Search for the cell housing the specified text and yield its (x, y) center coordinate. 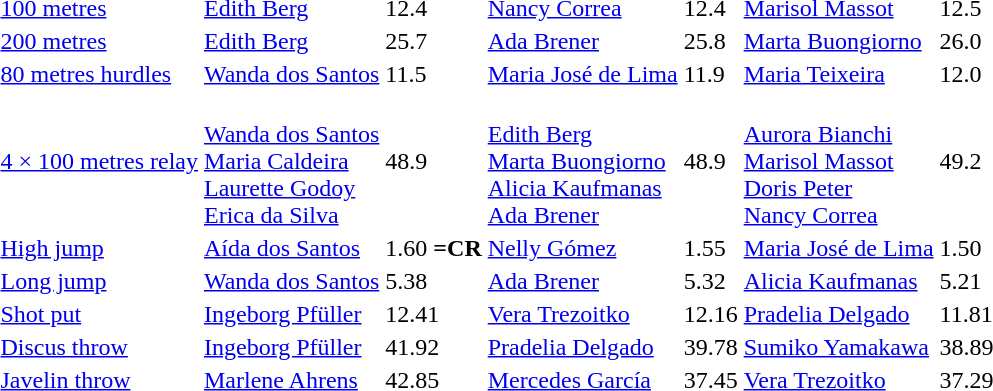
Nelly Gómez (582, 248)
Marta Buongiorno (838, 41)
Maria Teixeira (838, 74)
Sumiko Yamakawa (838, 347)
Aída dos Santos (291, 248)
Aurora BianchiMarisol MassotDoris PeterNancy Correa (838, 161)
39.78 (710, 347)
1.55 (710, 248)
12.41 (434, 314)
25.7 (434, 41)
Edith Berg (291, 41)
12.16 (710, 314)
41.92 (434, 347)
Edith BergMarta BuongiornoAlicia KaufmanasAda Brener (582, 161)
1.60 =CR (434, 248)
5.32 (710, 281)
Alicia Kaufmanas (838, 281)
11.5 (434, 74)
11.9 (710, 74)
25.8 (710, 41)
Vera Trezoitko (582, 314)
Wanda dos SantosMaria CaldeiraLaurette GodoyErica da Silva (291, 161)
5.38 (434, 281)
